Extract the (X, Y) coordinate from the center of the cell holding the provided text.  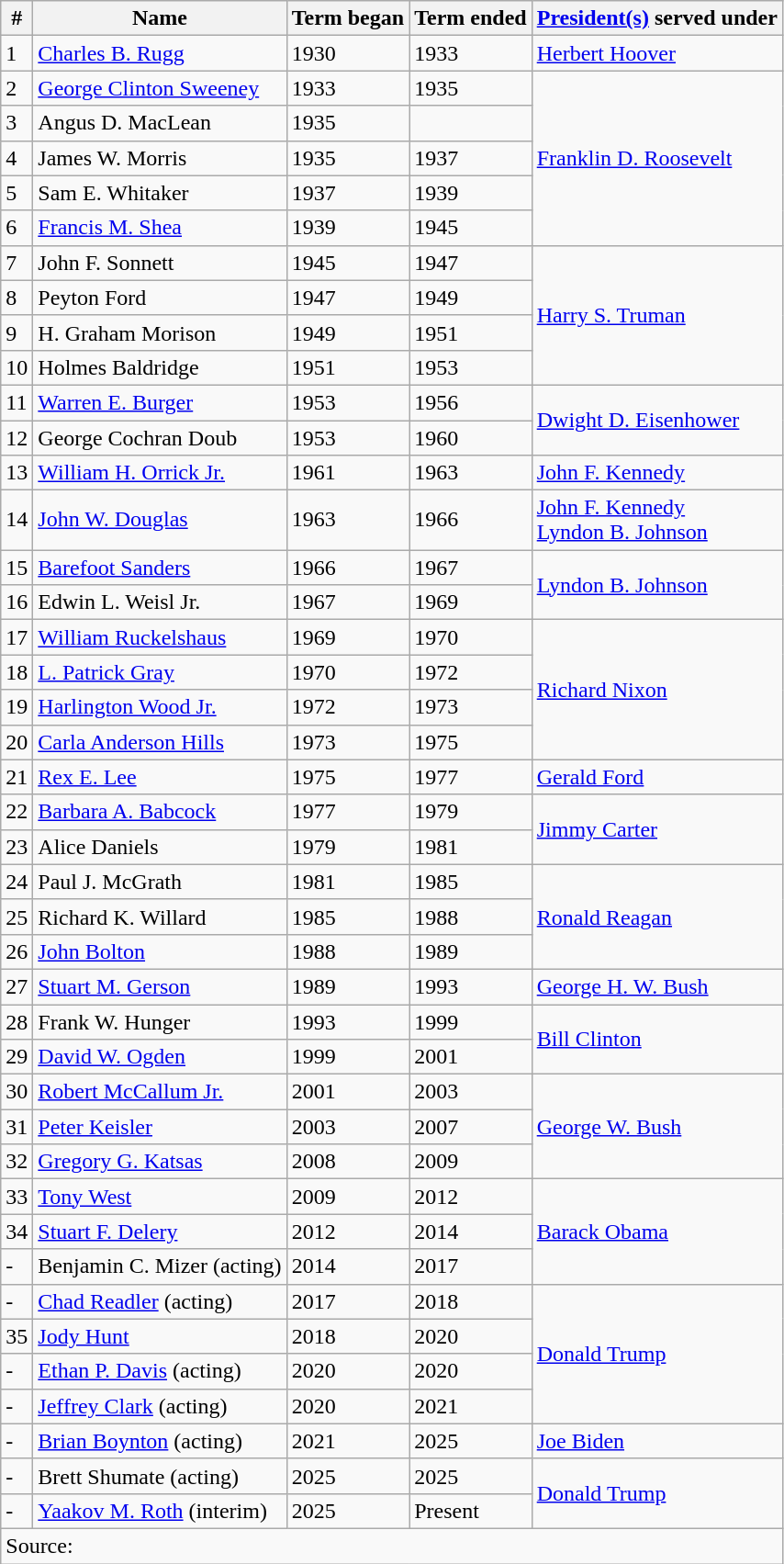
Harry S. Truman (657, 315)
Term ended (471, 18)
Present (471, 1511)
Alice Daniels (160, 847)
Joe Biden (657, 1441)
12 (17, 438)
34 (17, 1232)
2 (17, 88)
George Clinton Sweeney (160, 88)
29 (17, 1057)
1930 (348, 53)
John Bolton (160, 951)
Ethan P. Davis (acting) (160, 1371)
19 (17, 707)
Warren E. Burger (160, 402)
Brian Boynton (acting) (160, 1441)
Stuart F. Delery (160, 1232)
# (17, 18)
7 (17, 263)
22 (17, 812)
21 (17, 777)
14 (17, 520)
H. Graham Morison (160, 332)
32 (17, 1162)
Francis M. Shea (160, 228)
Gregory G. Katsas (160, 1162)
Name (160, 18)
Chad Readler (acting) (160, 1301)
27 (17, 986)
Lyndon B. Johnson (657, 585)
8 (17, 298)
William Ruckelshaus (160, 637)
President(s) served under (657, 18)
24 (17, 882)
3 (17, 123)
Richard K. Willard (160, 917)
John W. Douglas (160, 520)
28 (17, 1022)
30 (17, 1092)
James W. Morris (160, 158)
Robert McCallum Jr. (160, 1092)
17 (17, 637)
Stuart M. Gerson (160, 986)
25 (17, 917)
Herbert Hoover (657, 53)
Jeffrey Clark (acting) (160, 1406)
26 (17, 951)
John F. Kennedy (657, 473)
David W. Ogden (160, 1057)
Peter Keisler (160, 1127)
9 (17, 332)
18 (17, 672)
2007 (471, 1127)
6 (17, 228)
Peyton Ford (160, 298)
1 (17, 53)
Source: (392, 1546)
31 (17, 1127)
Angus D. MacLean (160, 123)
Brett Shumate (acting) (160, 1476)
Frank W. Hunger (160, 1022)
Gerald Ford (657, 777)
Franklin D. Roosevelt (657, 158)
11 (17, 402)
Term began (348, 18)
Tony West (160, 1197)
Yaakov M. Roth (interim) (160, 1511)
Dwight D. Eisenhower (657, 420)
Edwin L. Weisl Jr. (160, 602)
13 (17, 473)
Ronald Reagan (657, 917)
John F. Sonnett (160, 263)
5 (17, 193)
20 (17, 742)
Richard Nixon (657, 690)
4 (17, 158)
George H. W. Bush (657, 986)
Holmes Baldridge (160, 367)
George Cochran Doub (160, 438)
John F. KennedyLyndon B. Johnson (657, 520)
Jimmy Carter (657, 829)
16 (17, 602)
1960 (471, 438)
10 (17, 367)
Harlington Wood Jr. (160, 707)
L. Patrick Gray (160, 672)
Charles B. Rugg (160, 53)
Jody Hunt (160, 1336)
2008 (348, 1162)
1961 (348, 473)
Barack Obama (657, 1232)
Benjamin C. Mizer (acting) (160, 1266)
Barbara A. Babcock (160, 812)
Carla Anderson Hills (160, 742)
Barefoot Sanders (160, 568)
George W. Bush (657, 1127)
33 (17, 1197)
35 (17, 1336)
Paul J. McGrath (160, 882)
23 (17, 847)
15 (17, 568)
1956 (471, 402)
Bill Clinton (657, 1040)
William H. Orrick Jr. (160, 473)
Sam E. Whitaker (160, 193)
Rex E. Lee (160, 777)
